Identify which cell holds the provided text, then report its (X, Y) central coordinate. 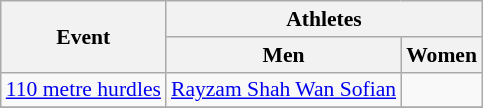
Men (284, 55)
Athletes (324, 19)
110 metre hurdles (84, 90)
Event (84, 36)
Rayzam Shah Wan Sofian (284, 90)
Women (442, 55)
